Capture the cell that displays the provided text and extract its (x, y) central coordinate. 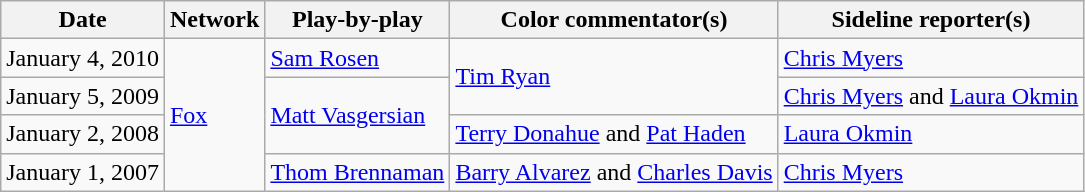
Network (214, 20)
Barry Alvarez and Charles Davis (614, 172)
Laura Okmin (931, 134)
January 1, 2007 (83, 172)
Matt Vasgersian (358, 115)
Fox (214, 115)
Color commentator(s) (614, 20)
Date (83, 20)
Tim Ryan (614, 77)
January 2, 2008 (83, 134)
Play-by-play (358, 20)
Terry Donahue and Pat Haden (614, 134)
January 5, 2009 (83, 96)
Chris Myers and Laura Okmin (931, 96)
Sideline reporter(s) (931, 20)
Thom Brennaman (358, 172)
January 4, 2010 (83, 58)
Sam Rosen (358, 58)
